Locate the cell with the specified text and output its [X, Y] center coordinate. 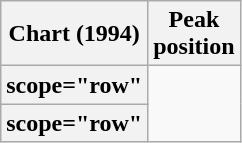
Peakposition [194, 34]
Chart (1994) [74, 34]
